Output the [X, Y] coordinate of the center of the cell containing the given text.  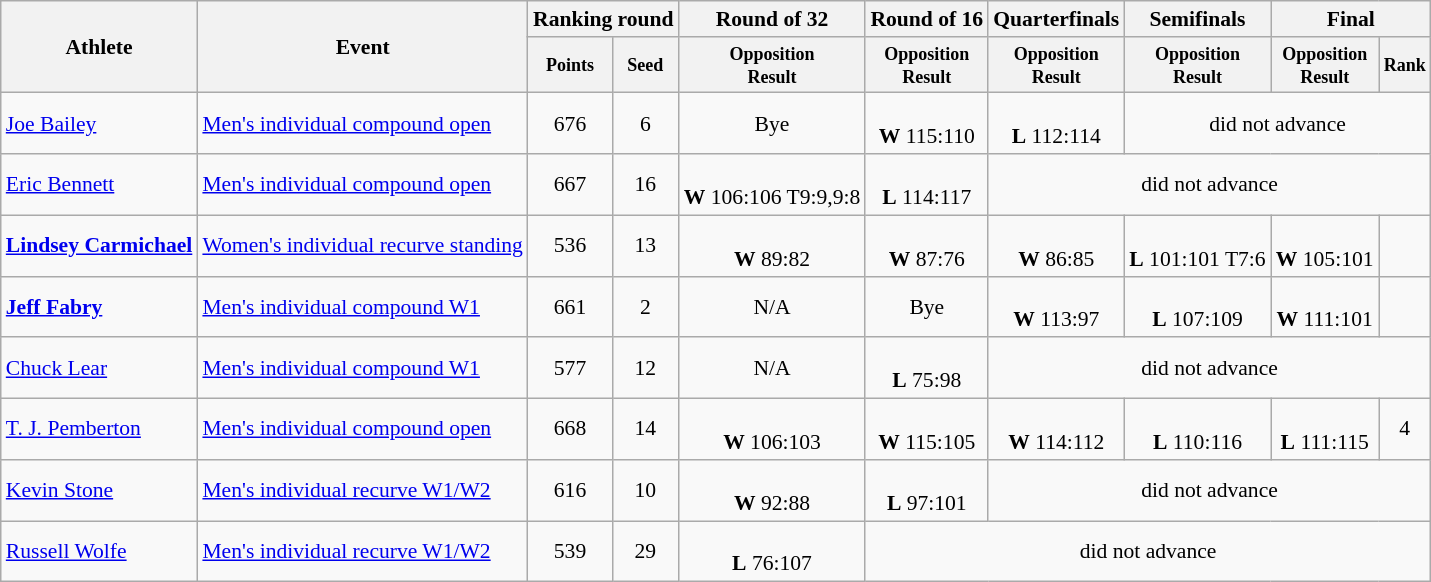
14 [646, 430]
W 113:97 [1056, 306]
Round of 32 [772, 19]
W 115:110 [926, 124]
W 114:112 [1056, 430]
Joe Bailey [100, 124]
13 [646, 246]
Seed [646, 65]
Eric Bennett [100, 184]
Quarterfinals [1056, 19]
539 [570, 552]
Event [362, 47]
L 75:98 [926, 368]
T. J. Pemberton [100, 430]
12 [646, 368]
Kevin Stone [100, 490]
W 87:76 [926, 246]
10 [646, 490]
W 92:88 [772, 490]
16 [646, 184]
Rank [1405, 65]
661 [570, 306]
Points [570, 65]
W 106:106 T9:9,9:8 [772, 184]
L 97:101 [926, 490]
577 [570, 368]
668 [570, 430]
6 [646, 124]
L 101:101 T7:6 [1197, 246]
L 76:107 [772, 552]
Jeff Fabry [100, 306]
Athlete [100, 47]
667 [570, 184]
2 [646, 306]
L 114:117 [926, 184]
W 105:101 [1325, 246]
676 [570, 124]
Round of 16 [926, 19]
W 111:101 [1325, 306]
536 [570, 246]
W 86:85 [1056, 246]
Lindsey Carmichael [100, 246]
Semifinals [1197, 19]
Final [1351, 19]
W 115:105 [926, 430]
4 [1405, 430]
29 [646, 552]
W 89:82 [772, 246]
W 106:103 [772, 430]
L 112:114 [1056, 124]
616 [570, 490]
Chuck Lear [100, 368]
L 107:109 [1197, 306]
Russell Wolfe [100, 552]
Ranking round [604, 19]
L 110:116 [1197, 430]
Women's individual recurve standing [362, 246]
L 111:115 [1325, 430]
